Determine the (x, y) coordinate at the center of the cell enclosing the given text.  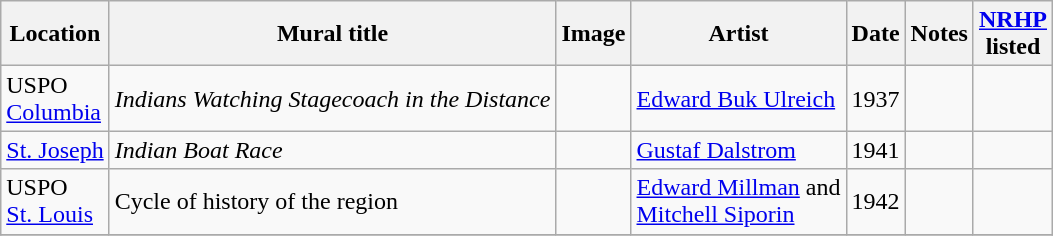
St. Joseph (55, 150)
Cycle of history of the region (332, 202)
Location (55, 34)
Mural title (332, 34)
Edward Buk Ulreich (738, 98)
Indians Watching Stagecoach in the Distance (332, 98)
1942 (876, 202)
Gustaf Dalstrom (738, 150)
Image (594, 34)
Artist (738, 34)
USPOSt. Louis (55, 202)
1941 (876, 150)
Date (876, 34)
Indian Boat Race (332, 150)
Edward Millman and Mitchell Siporin (738, 202)
NRHPlisted (1012, 34)
USPO Columbia (55, 98)
Notes (939, 34)
1937 (876, 98)
